For the text-containing cell, return its midpoint in (x, y) coordinate format. 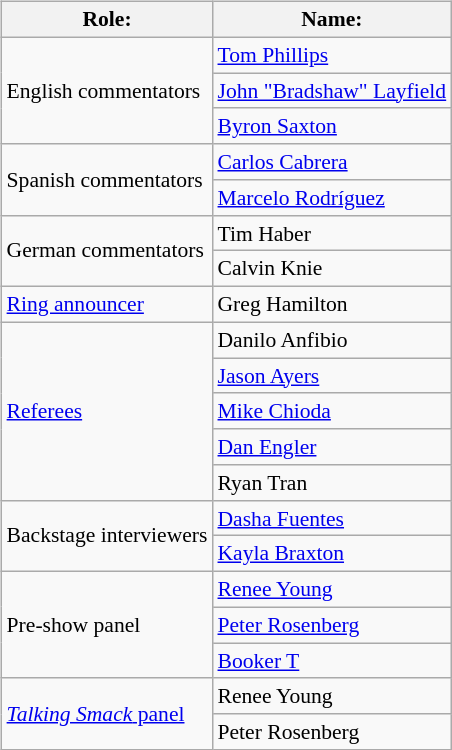
Marcelo Rodríguez (332, 198)
Ryan Tran (332, 483)
Backstage interviewers (108, 536)
Dasha Fuentes (332, 518)
Carlos Cabrera (332, 162)
Danilo Anfibio (332, 340)
Ring announcer (108, 305)
John "Bradshaw" Layfield (332, 91)
Jason Ayers (332, 376)
Name: (332, 20)
Calvin Knie (332, 269)
Spanish commentators (108, 180)
English commentators (108, 90)
Talking Smack panel (108, 714)
Booker T (332, 661)
Mike Chioda (332, 411)
German commentators (108, 250)
Dan Engler (332, 447)
Tim Haber (332, 233)
Greg Hamilton (332, 305)
Referees (108, 411)
Pre-show panel (108, 626)
Tom Phillips (332, 55)
Role: (108, 20)
Byron Saxton (332, 126)
Kayla Braxton (332, 554)
